For the text-containing cell, return its midpoint in [x, y] coordinate format. 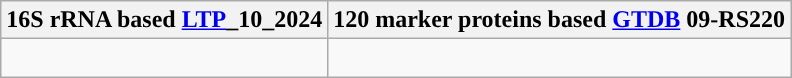
16S rRNA based LTP_10_2024 [164, 20]
120 marker proteins based GTDB 09-RS220 [560, 20]
